Determine the (x, y) coordinate at the center of the cell enclosing the given text.  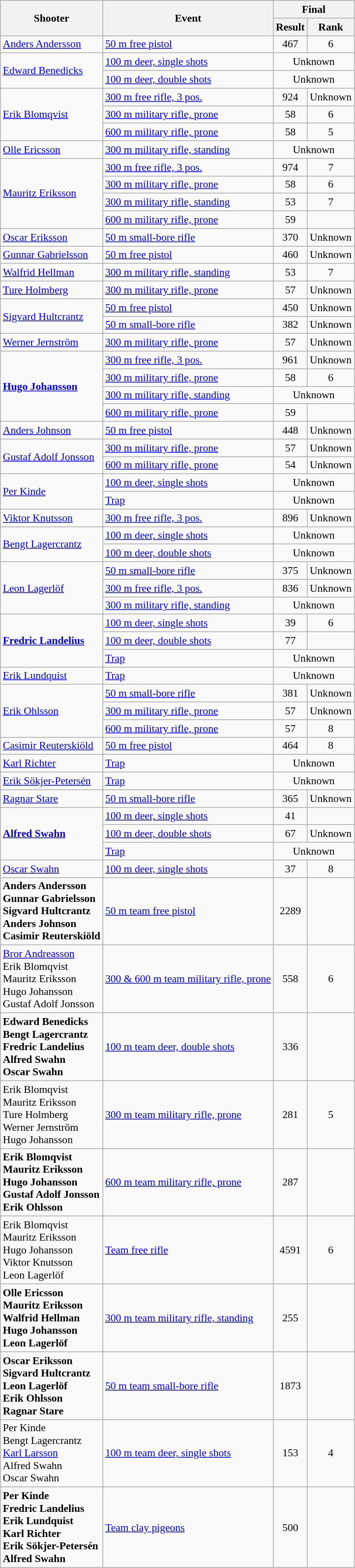
365 (290, 799)
Werner Jernström (52, 343)
460 (290, 255)
Rank (330, 27)
50 m team small-bore rifle (188, 1386)
37 (290, 869)
Result (290, 27)
Erik Blomqvist Mauritz Eriksson Hugo Johansson Gustaf Adolf Jonsson Erik Ohlsson (52, 1183)
Erik Ohlsson (52, 711)
600 m team military rifle, prone (188, 1183)
974 (290, 167)
Casimir Reuterskiöld (52, 746)
77 (290, 641)
Olle Ericsson (52, 150)
Erik Blomqvist Mauritz Eriksson Hugo Johansson Viktor Knutsson Leon Lagerlöf (52, 1250)
41 (290, 816)
336 (290, 1047)
39 (290, 623)
Ture Holmberg (52, 290)
Erik Sökjer-Petersén (52, 781)
Per Kinde (52, 491)
4591 (290, 1250)
Bengt Lagercrantz (52, 544)
Bror Andreasson Erik Blomqvist Mauritz Eriksson Hugo Johansson Gustaf Adolf Jonsson (52, 979)
1873 (290, 1386)
Anders Johnson (52, 430)
896 (290, 518)
Mauritz Eriksson (52, 193)
924 (290, 97)
558 (290, 979)
Oscar Swahn (52, 869)
4 (330, 1453)
382 (290, 325)
67 (290, 834)
Erik Lundquist (52, 676)
100 m team deer, single shots (188, 1453)
Team clay pigeons (188, 1527)
Walfrid Hellman (52, 273)
448 (290, 430)
464 (290, 746)
Sigvard Hultcrantz (52, 316)
Per Kinde Bengt Lagercrantz Karl Larsson Alfred Swahn Oscar Swahn (52, 1453)
Oscar Eriksson (52, 237)
300 m team military rifle, standing (188, 1318)
Ragnar Stare (52, 799)
375 (290, 571)
450 (290, 308)
836 (290, 588)
300 m team military rifle, prone (188, 1115)
Event (188, 18)
300 & 600 m team military rifle, prone (188, 979)
100 m team deer, double shots (188, 1047)
Fredric Landelius (52, 641)
Oscar Eriksson Sigvard Hultcrantz Leon Lagerlöf Erik Ohlsson Ragnar Stare (52, 1386)
Team free rifle (188, 1250)
Per Kinde Fredric Landelius Erik Lundquist Karl Richter Erik Sökjer-Petersén Alfred Swahn (52, 1527)
Anders Andersson Gunnar Gabrielsson Sigvard Hultcrantz Anders Johnson Casimir Reuterskiöld (52, 911)
Edward Benedicks (52, 71)
Olle Ericsson Mauritz Eriksson Walfrid Hellman Hugo Johansson Leon Lagerlöf (52, 1318)
Gunnar Gabrielsson (52, 255)
Edward Benedicks Bengt Lagercrantz Fredric Landelius Alfred Swahn Oscar Swahn (52, 1047)
Alfred Swahn (52, 834)
961 (290, 360)
54 (290, 465)
281 (290, 1115)
50 m team free pistol (188, 911)
Shooter (52, 18)
255 (290, 1318)
Final (314, 9)
287 (290, 1183)
153 (290, 1453)
467 (290, 44)
Erik Blomqvist (52, 114)
2289 (290, 911)
Anders Andersson (52, 44)
Erik Blomqvist Mauritz Eriksson Ture Holmberg Werner Jernström Hugo Johansson (52, 1115)
Karl Richter (52, 764)
Leon Lagerlöf (52, 588)
381 (290, 694)
500 (290, 1527)
Hugo Johansson (52, 386)
Gustaf Adolf Jonsson (52, 457)
Viktor Knutsson (52, 518)
370 (290, 237)
